For the text-containing cell, return its midpoint in (x, y) coordinate format. 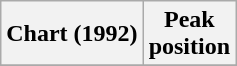
Peakposition (189, 34)
Chart (1992) (72, 34)
